Search for the cell housing the specified text and yield its [X, Y] center coordinate. 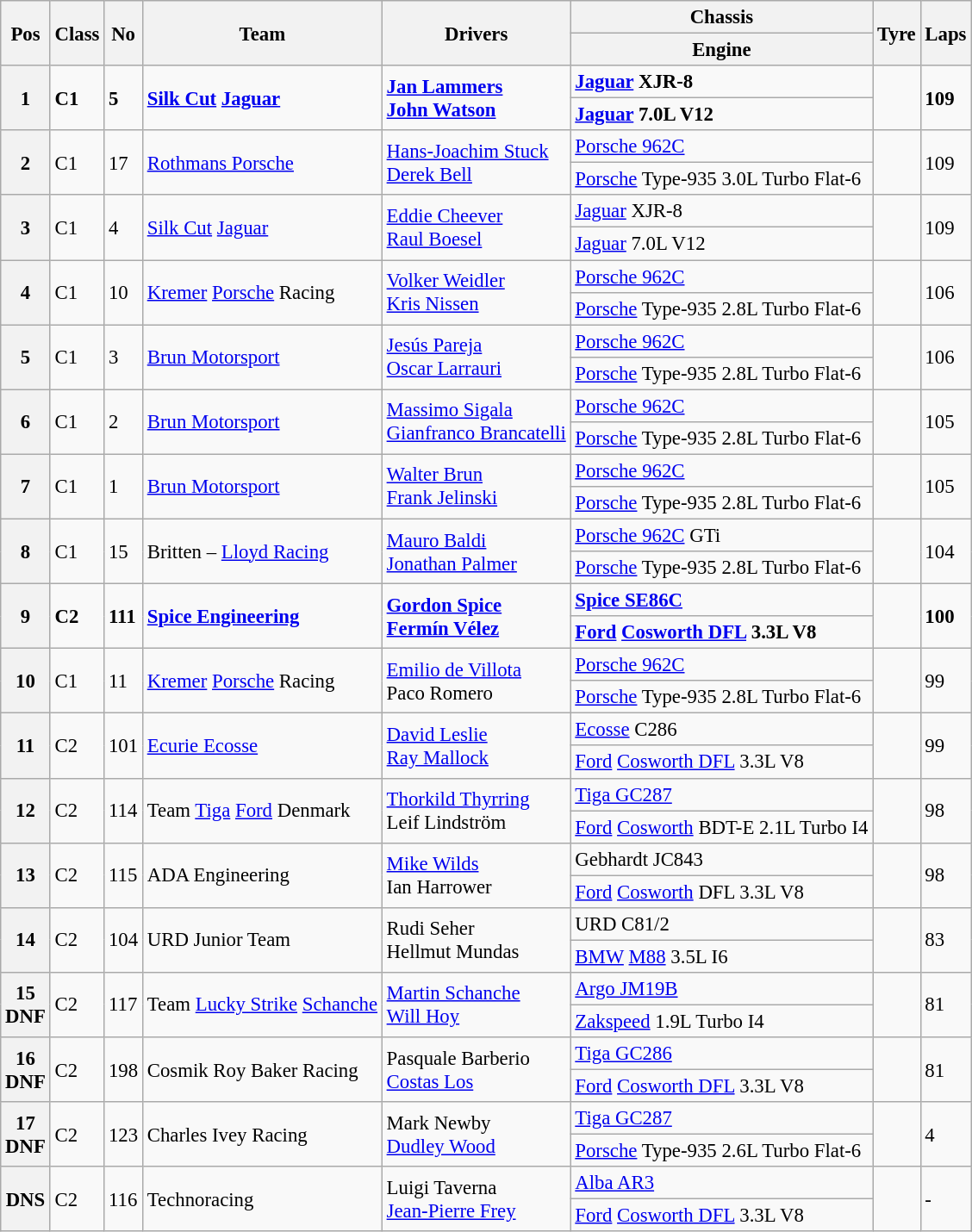
Team [262, 33]
Mike Wilds Ian Harrower [476, 875]
6 [26, 422]
URD Junior Team [262, 941]
Volker Weidler Kris Nissen [476, 293]
15DNF [26, 1005]
Laps [946, 33]
URD C81/2 [722, 924]
117 [124, 1005]
Rothmans Porsche [262, 162]
Alba AR3 [722, 1183]
Spice Engineering [262, 617]
ADA Engineering [262, 875]
Porsche Type-935 3.0L Turbo Flat-6 [722, 179]
Team Lucky Strike Schanche [262, 1005]
7 [26, 486]
Walter Brun Frank Jelinski [476, 486]
Pos [26, 33]
83 [946, 941]
Martin Schanche Will Hoy [476, 1005]
David Leslie Ray Mallock [476, 746]
Mauro Baldi Jonathan Palmer [476, 551]
8 [26, 551]
17 [124, 162]
16DNF [26, 1070]
No [124, 33]
114 [124, 810]
111 [124, 617]
15 [124, 551]
Luigi Taverna Jean-Pierre Frey [476, 1199]
Argo JM19B [722, 989]
Eddie Cheever Raul Boesel [476, 227]
DNS [26, 1199]
123 [124, 1134]
115 [124, 875]
Charles Ivey Racing [262, 1134]
BMW M88 3.5L I6 [722, 956]
Tiga GC286 [722, 1054]
Jan Lammers John Watson [476, 98]
Drivers [476, 33]
14 [26, 941]
Spice SE86C [722, 600]
Ford Cosworth BDT-E 2.1L Turbo I4 [722, 827]
Class [78, 33]
17DNF [26, 1134]
Cosmik Roy Baker Racing [262, 1070]
Britten – Lloyd Racing [262, 551]
Porsche 962C GTi [722, 535]
Ecosse C286 [722, 730]
13 [26, 875]
Technoracing [262, 1199]
100 [946, 617]
116 [124, 1199]
Jesús Pareja Oscar Larrauri [476, 357]
Pasquale Barberio Costas Los [476, 1070]
Massimo Sigala Gianfranco Brancatelli [476, 422]
198 [124, 1070]
12 [26, 810]
Gebhardt JC843 [722, 859]
Gordon Spice Fermín Vélez [476, 617]
Zakspeed 1.9L Turbo I4 [722, 1021]
Hans-Joachim Stuck Derek Bell [476, 162]
Team Tiga Ford Denmark [262, 810]
Engine [722, 50]
- [946, 1199]
Chassis [722, 17]
Thorkild Thyrring Leif Lindström [476, 810]
Tyre [896, 33]
Ecurie Ecosse [262, 746]
Emilio de Villota Paco Romero [476, 681]
Mark Newby Dudley Wood [476, 1134]
Porsche Type-935 2.6L Turbo Flat-6 [722, 1151]
101 [124, 746]
9 [26, 617]
Rudi Seher Hellmut Mundas [476, 941]
